Scan for the cell matching the given text and deliver its (x, y) coordinate at center. 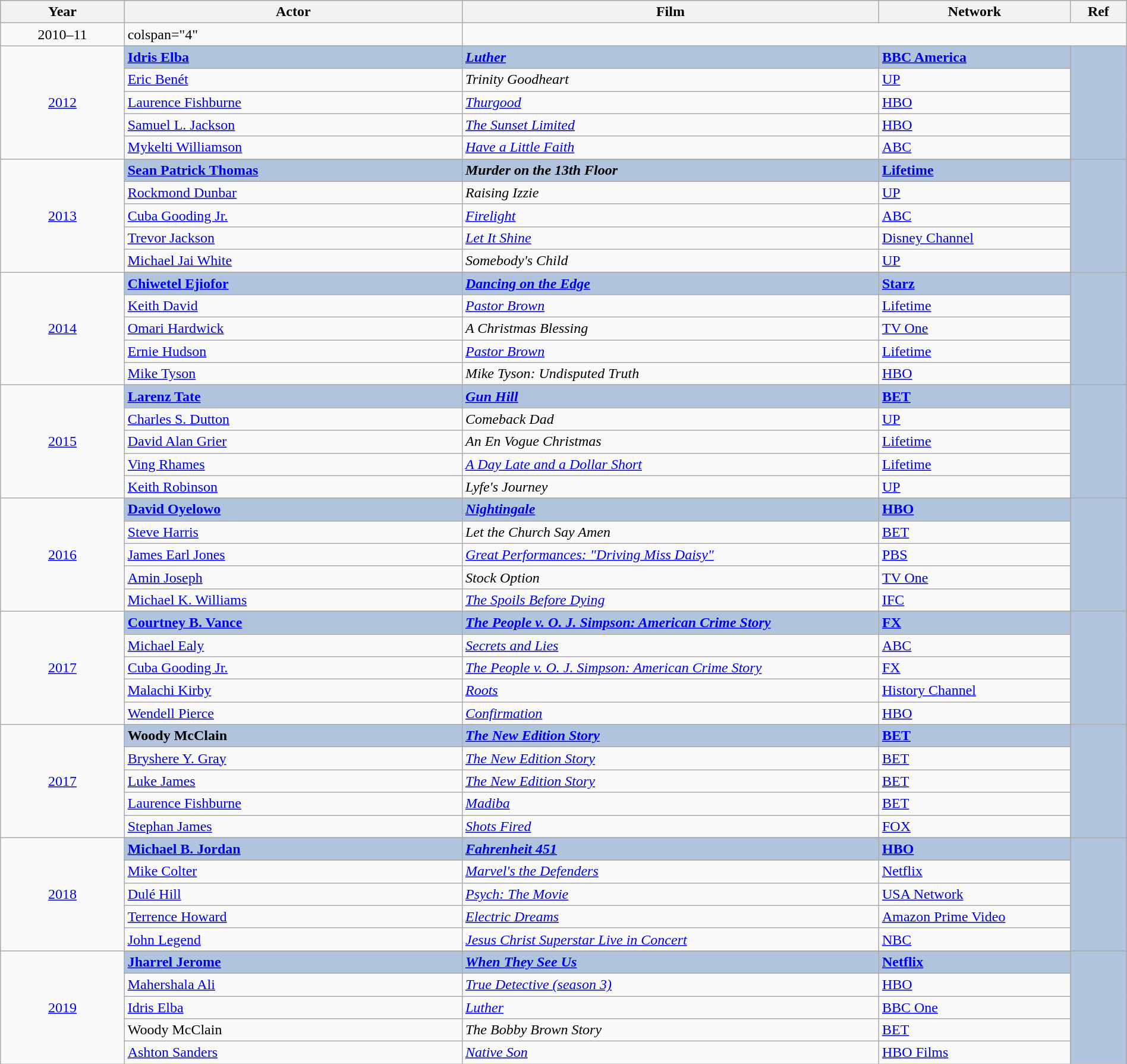
Mike Colter (293, 871)
2014 (62, 329)
Year (62, 12)
Disney Channel (974, 238)
2019 (62, 1007)
2018 (62, 894)
Sean Patrick Thomas (293, 170)
James Earl Jones (293, 555)
An En Vogue Christmas (670, 442)
Comeback Dad (670, 419)
Secrets and Lies (670, 645)
Native Son (670, 1053)
Shots Fired (670, 826)
Michael Jai White (293, 260)
Trevor Jackson (293, 238)
Somebody's Child (670, 260)
NBC (974, 939)
Larenz Tate (293, 396)
Jesus Christ Superstar Live in Concert (670, 939)
True Detective (season 3) (670, 984)
Dancing on the Edge (670, 284)
Amazon Prime Video (974, 917)
Samuel L. Jackson (293, 125)
2013 (62, 215)
Electric Dreams (670, 917)
Keith Robinson (293, 487)
Let the Church Say Amen (670, 532)
Jharrel Jerome (293, 962)
Raising Izzie (670, 193)
When They See Us (670, 962)
A Christmas Blessing (670, 329)
Rockmond Dunbar (293, 193)
Bryshere Y. Gray (293, 758)
Starz (974, 284)
The Spoils Before Dying (670, 600)
Ref (1098, 12)
2012 (62, 102)
Ashton Sanders (293, 1053)
Charles S. Dutton (293, 419)
Michael Ealy (293, 645)
Confirmation (670, 713)
Nightingale (670, 509)
Actor (293, 12)
Luke James (293, 781)
Michael K. Williams (293, 600)
Stock Option (670, 577)
BBC One (974, 1008)
Amin Joseph (293, 577)
Madiba (670, 804)
Psych: The Movie (670, 894)
The Sunset Limited (670, 125)
2015 (62, 442)
Murder on the 13th Floor (670, 170)
Eric Benét (293, 80)
Mike Tyson (293, 374)
Keith David (293, 306)
USA Network (974, 894)
Omari Hardwick (293, 329)
John Legend (293, 939)
Thurgood (670, 102)
Mike Tyson: Undisputed Truth (670, 374)
Wendell Pierce (293, 713)
Trinity Goodheart (670, 80)
Let It Shine (670, 238)
Gun Hill (670, 396)
Firelight (670, 215)
Fahrenheit 451 (670, 849)
Courtney B. Vance (293, 622)
2016 (62, 555)
Ernie Hudson (293, 351)
Lyfe's Journey (670, 487)
Chiwetel Ejiofor (293, 284)
History Channel (974, 691)
BBC America (974, 57)
Marvel's the Defenders (670, 871)
Have a Little Faith (670, 147)
Dulé Hill (293, 894)
David Oyelowo (293, 509)
colspan="4" (293, 34)
HBO Films (974, 1053)
Terrence Howard (293, 917)
IFC (974, 600)
FOX (974, 826)
Malachi Kirby (293, 691)
The Bobby Brown Story (670, 1030)
PBS (974, 555)
Great Performances: "Driving Miss Daisy" (670, 555)
Mykelti Williamson (293, 147)
Mahershala Ali (293, 984)
Network (974, 12)
Steve Harris (293, 532)
Stephan James (293, 826)
A Day Late and a Dollar Short (670, 464)
Michael B. Jordan (293, 849)
Ving Rhames (293, 464)
David Alan Grier (293, 442)
2010–11 (62, 34)
Roots (670, 691)
Film (670, 12)
